Identify which cell holds the provided text, then report its [X, Y] central coordinate. 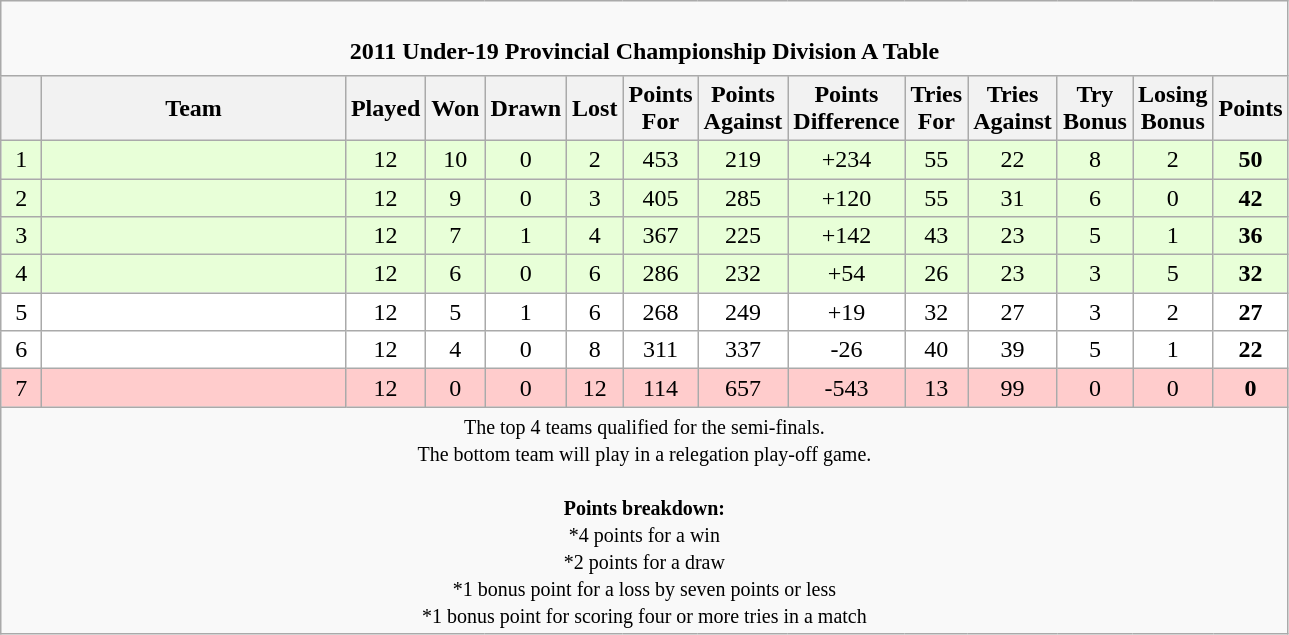
367 [660, 236]
Tries For [936, 108]
219 [743, 159]
Points Against [743, 108]
405 [660, 197]
453 [660, 159]
99 [1013, 388]
Losing Bonus [1172, 108]
+120 [846, 197]
337 [743, 350]
285 [743, 197]
40 [936, 350]
Lost [595, 108]
Points [1250, 108]
31 [1013, 197]
657 [743, 388]
42 [1250, 197]
286 [660, 274]
43 [936, 236]
+142 [846, 236]
Points Difference [846, 108]
39 [1013, 350]
9 [456, 197]
249 [743, 312]
Try Bonus [1094, 108]
-26 [846, 350]
Points For [660, 108]
10 [456, 159]
50 [1250, 159]
+19 [846, 312]
26 [936, 274]
Drawn [526, 108]
311 [660, 350]
-543 [846, 388]
268 [660, 312]
Tries Against [1013, 108]
13 [936, 388]
Team [194, 108]
225 [743, 236]
114 [660, 388]
Won [456, 108]
36 [1250, 236]
+234 [846, 159]
+54 [846, 274]
Played [385, 108]
232 [743, 274]
